Output the [x, y] coordinate of the center of the cell containing the given text.  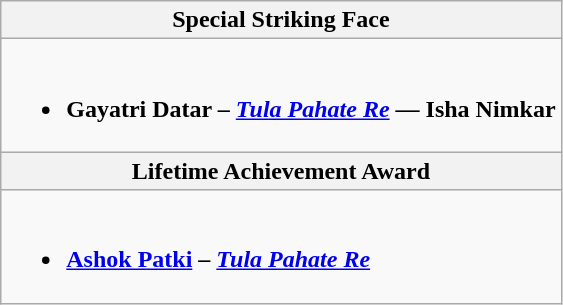
Gayatri Datar – Tula Pahate Re — Isha Nimkar [281, 96]
Special Striking Face [281, 20]
Ashok Patki – Tula Pahate Re [281, 246]
Lifetime Achievement Award [281, 171]
